Scan for the cell matching the given text and deliver its (x, y) coordinate at center. 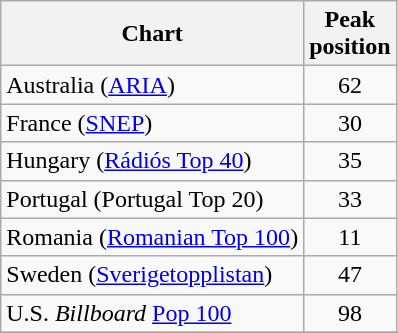
30 (350, 123)
Romania (Romanian Top 100) (152, 237)
35 (350, 161)
Sweden (Sverigetopplistan) (152, 275)
Chart (152, 34)
Peakposition (350, 34)
62 (350, 85)
Australia (ARIA) (152, 85)
47 (350, 275)
98 (350, 313)
Portugal (Portugal Top 20) (152, 199)
U.S. Billboard Pop 100 (152, 313)
11 (350, 237)
Hungary (Rádiós Top 40) (152, 161)
33 (350, 199)
France (SNEP) (152, 123)
